Return [X, Y] of the center of cell containing provided text 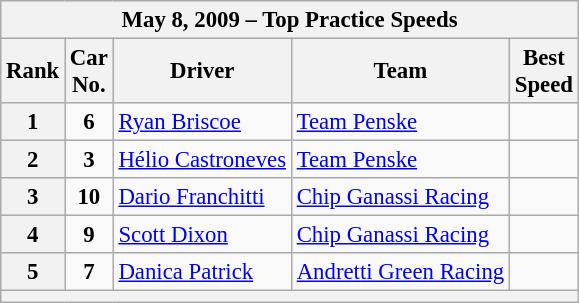
Driver [202, 72]
Hélio Castroneves [202, 160]
Danica Patrick [202, 273]
4 [33, 235]
BestSpeed [544, 72]
9 [90, 235]
Rank [33, 72]
1 [33, 122]
Dario Franchitti [202, 197]
10 [90, 197]
Ryan Briscoe [202, 122]
5 [33, 273]
7 [90, 273]
May 8, 2009 – Top Practice Speeds [290, 20]
6 [90, 122]
CarNo. [90, 72]
Team [400, 72]
Scott Dixon [202, 235]
2 [33, 160]
Andretti Green Racing [400, 273]
